Return the [X, Y] coordinate for the center point of the cell that contains the specified text.  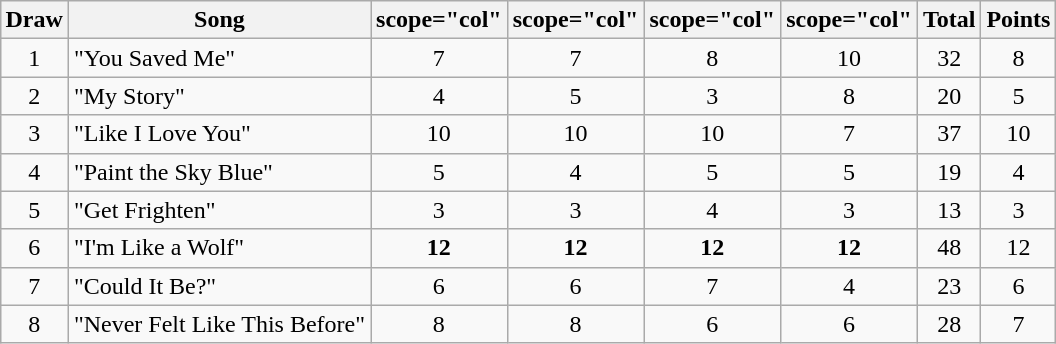
"Get Frighten" [219, 210]
20 [949, 96]
"I'm Like a Wolf" [219, 248]
37 [949, 134]
"Paint the Sky Blue" [219, 172]
48 [949, 248]
"My Story" [219, 96]
"Never Felt Like This Before" [219, 324]
28 [949, 324]
2 [34, 96]
1 [34, 58]
23 [949, 286]
Total [949, 20]
32 [949, 58]
Draw [34, 20]
"Like I Love You" [219, 134]
Points [1018, 20]
"Could It Be?" [219, 286]
Song [219, 20]
19 [949, 172]
13 [949, 210]
"You Saved Me" [219, 58]
